Scan for the cell matching the given text and deliver its [x, y] coordinate at center. 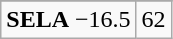
SELA −16.5 [68, 20]
62 [154, 20]
